Determine the [X, Y] coordinate at the center of the cell enclosing the given text.  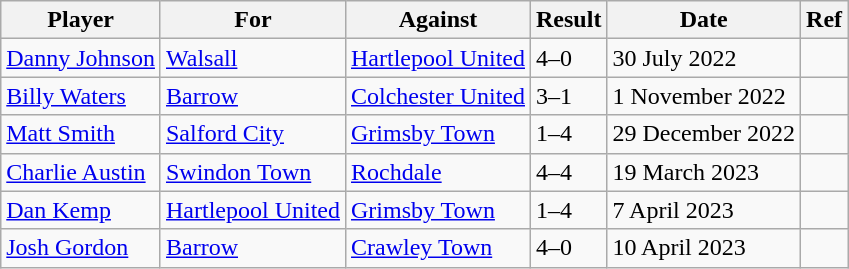
Colchester United [438, 96]
Result [569, 20]
Swindon Town [252, 172]
Against [438, 20]
Crawley Town [438, 248]
Billy Waters [81, 96]
10 April 2023 [704, 248]
4–4 [569, 172]
For [252, 20]
3–1 [569, 96]
Rochdale [438, 172]
29 December 2022 [704, 134]
Josh Gordon [81, 248]
Matt Smith [81, 134]
7 April 2023 [704, 210]
Salford City [252, 134]
19 March 2023 [704, 172]
Date [704, 20]
Danny Johnson [81, 58]
1 November 2022 [704, 96]
Dan Kemp [81, 210]
Player [81, 20]
30 July 2022 [704, 58]
Walsall [252, 58]
Ref [824, 20]
Charlie Austin [81, 172]
